Search for the cell housing the specified text and yield its [X, Y] center coordinate. 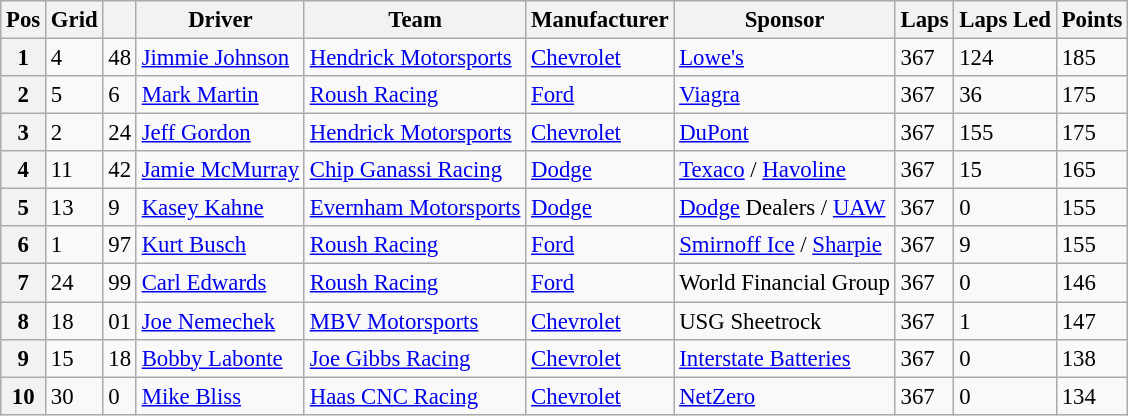
42 [120, 170]
World Financial Group [784, 283]
Dodge Dealers / UAW [784, 208]
8 [24, 321]
NetZero [784, 396]
7 [24, 283]
Mike Bliss [220, 396]
Kurt Busch [220, 245]
99 [120, 283]
30 [74, 396]
Jeff Gordon [220, 133]
USG Sheetrock [784, 321]
01 [120, 321]
134 [1092, 396]
Viagra [784, 95]
Carl Edwards [220, 283]
Points [1092, 20]
Jamie McMurray [220, 170]
Haas CNC Racing [414, 396]
Smirnoff Ice / Sharpie [784, 245]
Chip Ganassi Racing [414, 170]
97 [120, 245]
3 [24, 133]
Lowe's [784, 58]
Laps Led [1005, 20]
147 [1092, 321]
124 [1005, 58]
36 [1005, 95]
13 [74, 208]
Manufacturer [600, 20]
Jimmie Johnson [220, 58]
Evernham Motorsports [414, 208]
Texaco / Havoline [784, 170]
Sponsor [784, 20]
185 [1092, 58]
138 [1092, 358]
Joe Nemechek [220, 321]
Interstate Batteries [784, 358]
Driver [220, 20]
Grid [74, 20]
11 [74, 170]
DuPont [784, 133]
10 [24, 396]
Pos [24, 20]
146 [1092, 283]
Joe Gibbs Racing [414, 358]
48 [120, 58]
Team [414, 20]
Kasey Kahne [220, 208]
Bobby Labonte [220, 358]
Laps [924, 20]
MBV Motorsports [414, 321]
165 [1092, 170]
Mark Martin [220, 95]
